Find where the given text appears and provide that cell's center as (X, Y) coordinate. 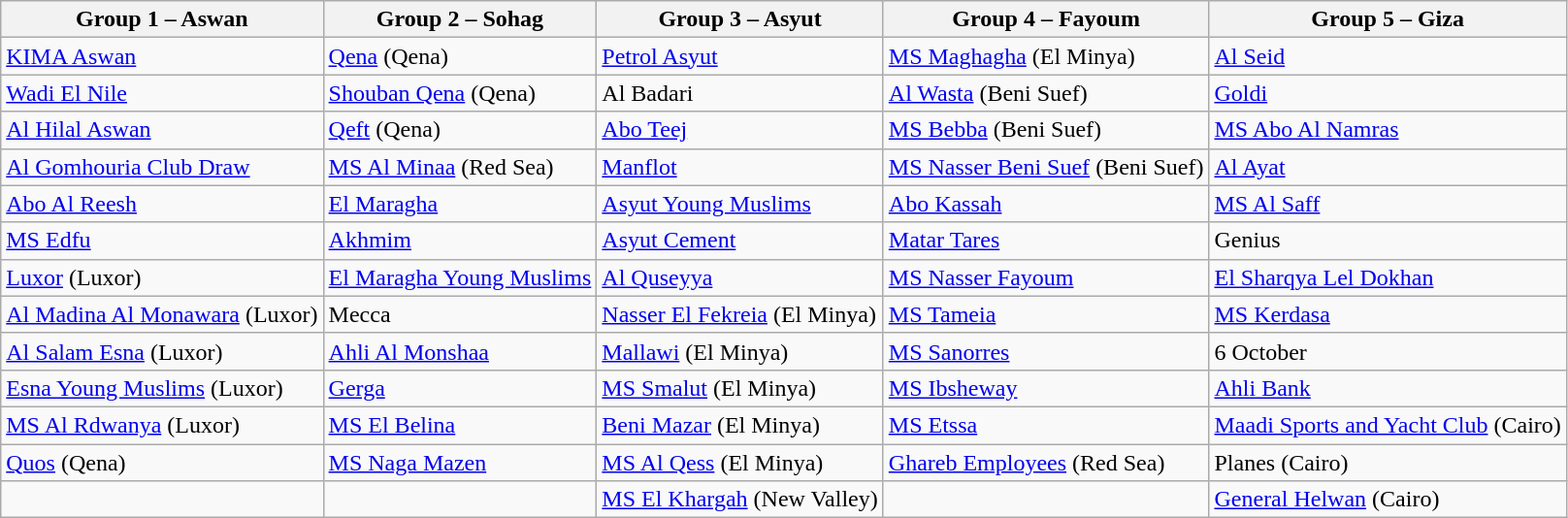
6 October (1388, 351)
Matar Tares (1046, 241)
Asyut Young Muslims (739, 204)
Al Hilal Aswan (162, 130)
Group 3 – Asyut (739, 19)
Akhmim (460, 241)
Esna Young Muslims (Luxor) (162, 388)
Al Quseyya (739, 277)
KIMA Aswan (162, 56)
Al Ayat (1388, 167)
MS Tameia (1046, 314)
MS Sanorres (1046, 351)
Group 2 – Sohag (460, 19)
Manflot (739, 167)
El Sharqya Lel Dokhan (1388, 277)
Ghareb Employees (Red Sea) (1046, 463)
Group 5 – Giza (1388, 19)
MS El Khargah (New Valley) (739, 500)
Al Salam Esna (Luxor) (162, 351)
Maadi Sports and Yacht Club (Cairo) (1388, 425)
Abo Kassah (1046, 204)
MS Al Minaa (Red Sea) (460, 167)
Qeft (Qena) (460, 130)
MS El Belina (460, 425)
Ahli Al Monshaa (460, 351)
MS Kerdasa (1388, 314)
MS Nasser Fayoum (1046, 277)
Petrol Asyut (739, 56)
El Maragha (460, 204)
Abo Al Reesh (162, 204)
Abo Teej (739, 130)
Group 4 – Fayoum (1046, 19)
Al Seid (1388, 56)
Al Wasta (Beni Suef) (1046, 93)
Gerga (460, 388)
MS Al Saff (1388, 204)
Shouban Qena (Qena) (460, 93)
Al Badari (739, 93)
Nasser El Fekreia (El Minya) (739, 314)
Mecca (460, 314)
Al Madina Al Monawara (Luxor) (162, 314)
Genius (1388, 241)
MS Smalut (El Minya) (739, 388)
Group 1 – Aswan (162, 19)
Goldi (1388, 93)
Ahli Bank (1388, 388)
MS Maghagha (El Minya) (1046, 56)
Luxor (Luxor) (162, 277)
MS Edfu (162, 241)
MS Etssa (1046, 425)
Planes (Cairo) (1388, 463)
Al Gomhouria Club Draw (162, 167)
Asyut Cement (739, 241)
MS Nasser Beni Suef (Beni Suef) (1046, 167)
El Maragha Young Muslims (460, 277)
General Helwan (Cairo) (1388, 500)
MS Naga Mazen (460, 463)
Qena (Qena) (460, 56)
MS Bebba (Beni Suef) (1046, 130)
MS Ibsheway (1046, 388)
MS Abo Al Namras (1388, 130)
Quos (Qena) (162, 463)
Mallawi (El Minya) (739, 351)
Beni Mazar (El Minya) (739, 425)
Wadi El Nile (162, 93)
MS Al Rdwanya (Luxor) (162, 425)
MS Al Qess (El Minya) (739, 463)
